Provide the [X, Y] coordinate of the cell's center where the given text is located.  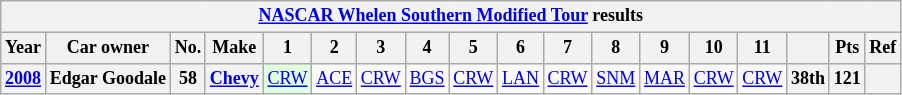
No. [188, 48]
1 [288, 48]
9 [665, 48]
Edgar Goodale [108, 78]
11 [762, 48]
BGS [427, 78]
38th [808, 78]
3 [382, 48]
Make [234, 48]
121 [847, 78]
MAR [665, 78]
Ref [883, 48]
6 [521, 48]
SNM [616, 78]
NASCAR Whelen Southern Modified Tour results [451, 16]
2008 [24, 78]
8 [616, 48]
58 [188, 78]
5 [474, 48]
ACE [334, 78]
Year [24, 48]
7 [568, 48]
2 [334, 48]
10 [714, 48]
Chevy [234, 78]
Pts [847, 48]
LAN [521, 78]
4 [427, 48]
Car owner [108, 48]
